Pinpoint the cell where the given text exists, returning its (x, y) midpoint coordinate. 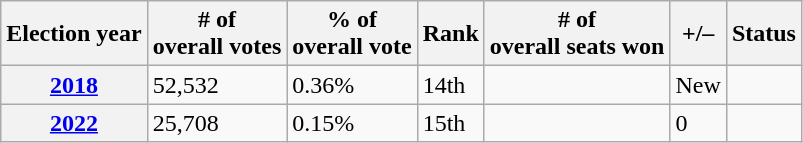
New (698, 85)
Status (764, 34)
52,532 (217, 85)
0 (698, 123)
14th (450, 85)
# ofoverall votes (217, 34)
0.36% (352, 85)
% ofoverall vote (352, 34)
25,708 (217, 123)
15th (450, 123)
Rank (450, 34)
2022 (74, 123)
Election year (74, 34)
2018 (74, 85)
0.15% (352, 123)
# ofoverall seats won (577, 34)
+/– (698, 34)
